Scan for the cell matching the given text and deliver its (x, y) coordinate at center. 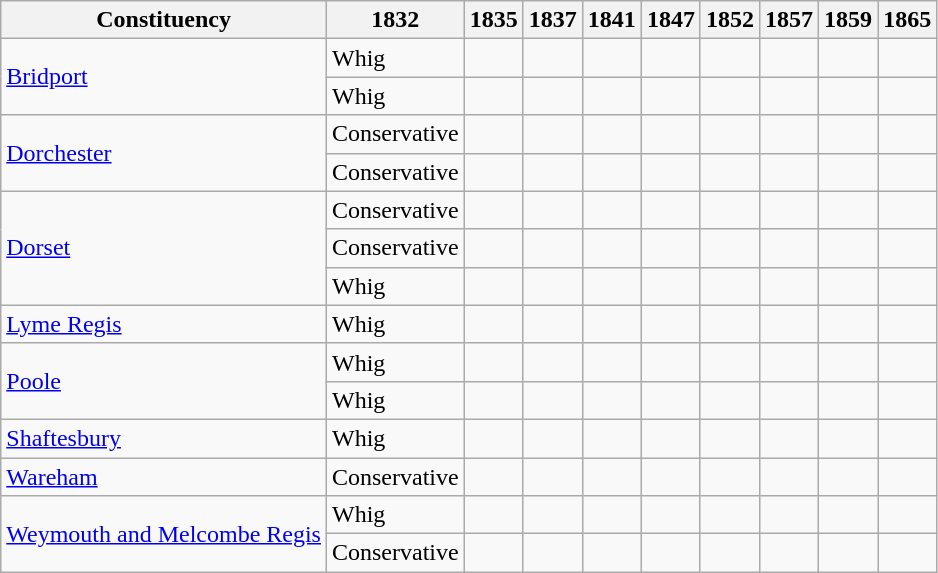
1857 (788, 20)
1837 (552, 20)
1852 (730, 20)
1841 (612, 20)
Dorset (164, 248)
Wareham (164, 477)
1835 (494, 20)
1832 (395, 20)
Lyme Regis (164, 324)
Weymouth and Melcombe Regis (164, 534)
Shaftesbury (164, 438)
Bridport (164, 77)
1847 (670, 20)
Constituency (164, 20)
Poole (164, 381)
1865 (908, 20)
1859 (848, 20)
Dorchester (164, 153)
